From the cell containing the given text, extract its center point as [x, y] coordinate. 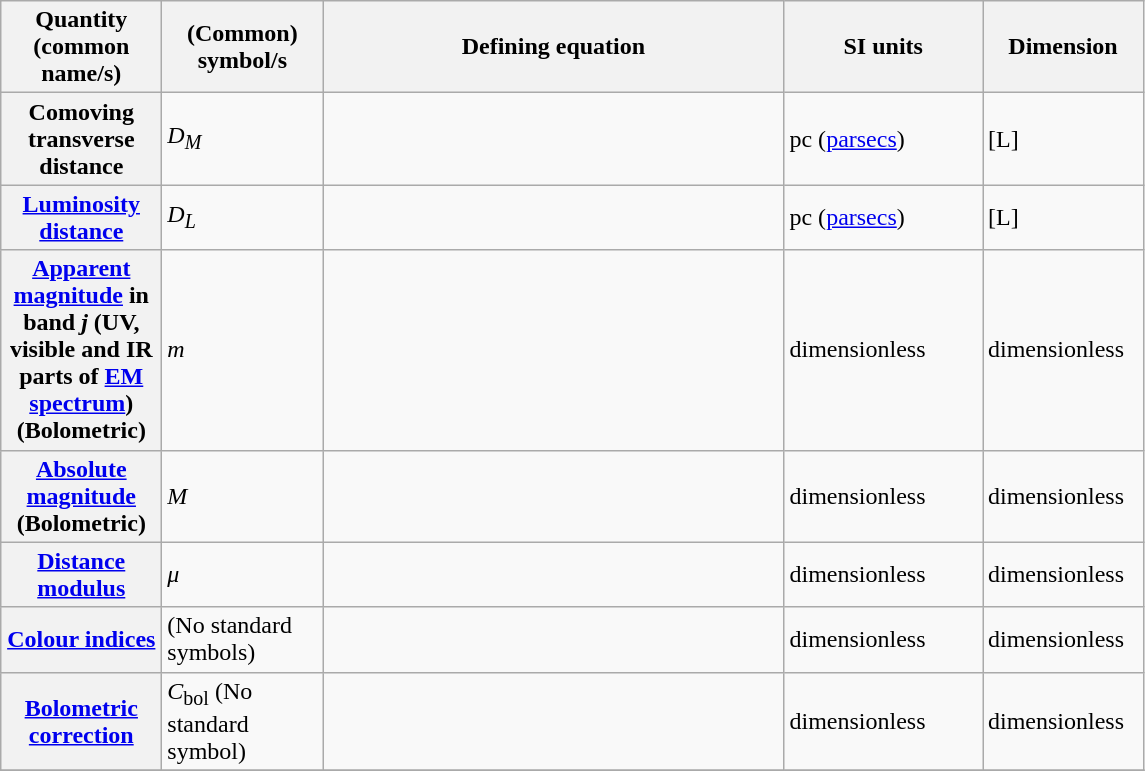
Absolute magnitude(Bolometric) [82, 496]
Bolometric correction [82, 721]
DL [242, 218]
SI units [884, 47]
m [242, 350]
(No standard symbols) [242, 640]
Quantity (common name/s) [82, 47]
Colour indices [82, 640]
μ [242, 574]
Apparent magnitude in band j (UV, visible and IR parts of EM spectrum) (Bolometric) [82, 350]
M [242, 496]
Dimension [1062, 47]
Cbol (No standard symbol) [242, 721]
Comoving transverse distance [82, 139]
DM [242, 139]
Luminosity distance [82, 218]
Defining equation [554, 47]
Distance modulus [82, 574]
(Common) symbol/s [242, 47]
